Output the [x, y] coordinate of the center of the cell containing the given text.  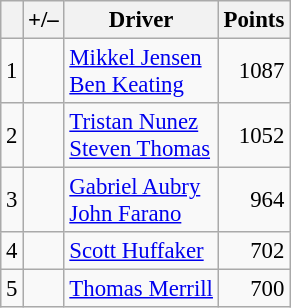
700 [254, 289]
Points [254, 20]
Scott Huffaker [141, 251]
964 [254, 200]
702 [254, 251]
Tristan Nunez Steven Thomas [141, 136]
Thomas Merrill [141, 289]
5 [12, 289]
1 [12, 72]
1052 [254, 136]
2 [12, 136]
+/– [44, 20]
Gabriel Aubry John Farano [141, 200]
1087 [254, 72]
Driver [141, 20]
Mikkel Jensen Ben Keating [141, 72]
3 [12, 200]
4 [12, 251]
